Search for the cell housing the specified text and yield its (x, y) center coordinate. 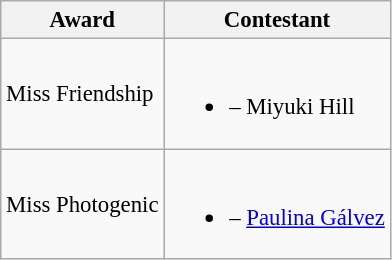
Award (82, 20)
Contestant (277, 20)
Miss Friendship (82, 94)
– Miyuki Hill (277, 94)
Miss Photogenic (82, 204)
– Paulina Gálvez (277, 204)
